Scan for the cell matching the given text and deliver its [x, y] coordinate at center. 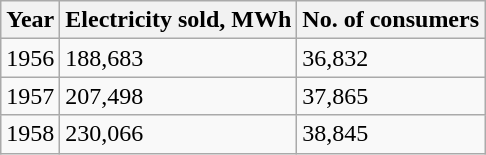
1957 [30, 96]
No. of consumers [391, 20]
1958 [30, 134]
Electricity sold, MWh [178, 20]
207,498 [178, 96]
Year [30, 20]
1956 [30, 58]
36,832 [391, 58]
230,066 [178, 134]
37,865 [391, 96]
38,845 [391, 134]
188,683 [178, 58]
